Detect which cell encompasses the target text, then output its [X, Y] center coordinate. 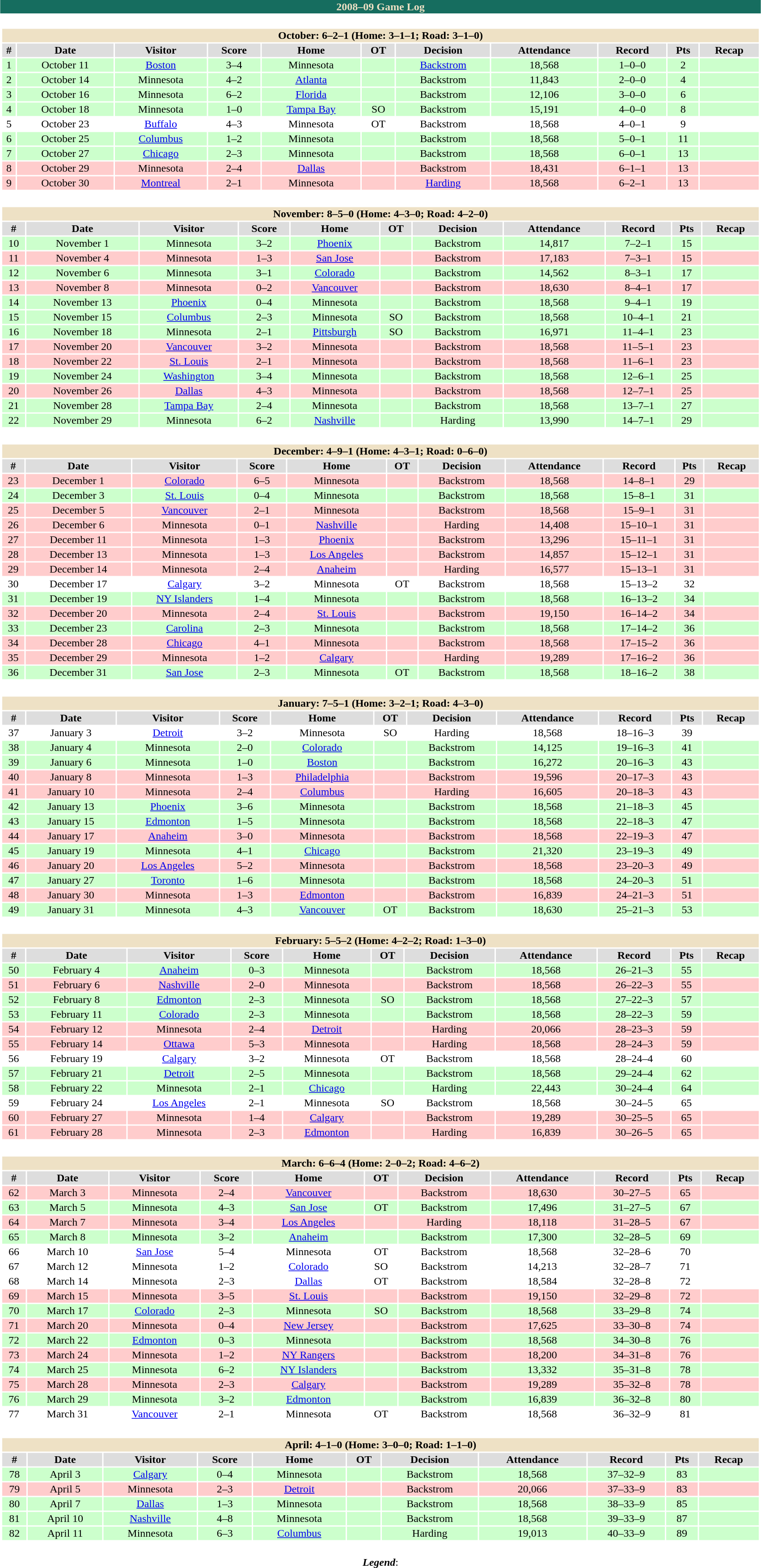
16 [13, 332]
13,332 [542, 1370]
December 6 [79, 525]
March 12 [68, 1266]
89 [682, 1534]
November 26 [82, 391]
December 29 [79, 658]
April 7 [65, 1504]
18,200 [542, 1355]
February 21 [76, 1073]
February 19 [76, 1059]
March 17 [68, 1311]
January 15 [71, 821]
4–2 [234, 80]
October 11 [65, 65]
Philadelphia [322, 777]
December 28 [79, 643]
March 25 [68, 1370]
48 [13, 895]
Washington [189, 376]
October 30 [65, 183]
75 [13, 1384]
54 [13, 1029]
November 18 [82, 332]
79 [14, 1489]
April 3 [65, 1475]
March 10 [68, 1252]
January 3 [71, 733]
March 14 [68, 1281]
3 [9, 94]
33 [13, 628]
44 [13, 836]
November 4 [82, 258]
December 31 [79, 673]
14–8–1 [639, 481]
February 14 [76, 1044]
15–9–1 [639, 510]
16,605 [548, 792]
14,817 [554, 244]
March 5 [68, 1207]
25–21–3 [635, 910]
November 8 [82, 287]
December 11 [79, 540]
14,213 [542, 1266]
11,843 [544, 80]
29–24–4 [634, 1073]
March 3 [68, 1193]
17,300 [542, 1237]
Montreal [161, 183]
November 6 [82, 273]
11–4–1 [638, 332]
22–19–3 [635, 836]
16,971 [554, 332]
November 24 [82, 376]
February: 5–5–2 (Home: 4–2–2; Road: 1–3–0) [380, 941]
77 [13, 1414]
19,013 [533, 1534]
17,625 [542, 1325]
15–13–1 [639, 569]
1–5 [245, 821]
January 13 [71, 807]
1–6 [245, 880]
39–33–9 [626, 1518]
November 22 [82, 362]
January 20 [71, 866]
19,596 [548, 777]
15,191 [544, 110]
12–7–1 [638, 391]
21–18–3 [635, 807]
26–21–3 [634, 970]
November 20 [82, 346]
20–17–3 [635, 777]
5–0–1 [632, 139]
December 17 [79, 584]
13,296 [554, 540]
6–3 [224, 1534]
December 3 [79, 496]
50 [13, 970]
23–20–3 [635, 866]
March 29 [68, 1399]
26 [13, 525]
18,431 [544, 169]
3–5 [226, 1296]
November 15 [82, 317]
18,584 [542, 1281]
5–2 [245, 866]
6–2–1 [632, 183]
28 [13, 555]
December 14 [79, 569]
December 19 [79, 599]
March 22 [68, 1340]
30 [13, 584]
87 [682, 1518]
17–16–2 [639, 658]
Pittsburgh [335, 332]
January 4 [71, 748]
30–26–5 [634, 1132]
28–23–3 [634, 1029]
16,272 [548, 762]
31–28–5 [632, 1222]
28–22–3 [634, 1014]
5–3 [257, 1044]
32–28–7 [632, 1266]
December 20 [79, 614]
9–4–1 [638, 303]
5–4 [226, 1252]
36–32–8 [632, 1399]
March 7 [68, 1222]
2–0–0 [632, 80]
30–24–5 [634, 1103]
40 [13, 777]
November 13 [82, 303]
February 27 [76, 1118]
37 [13, 733]
63 [13, 1207]
17,183 [554, 258]
Ottawa [179, 1044]
17–14–2 [639, 628]
6–1–1 [632, 169]
March 31 [68, 1414]
15–8–1 [639, 496]
April 10 [65, 1518]
January: 7–5–1 (Home: 3–2–1; Road: 4–3–0) [380, 703]
October 27 [65, 153]
January 19 [71, 851]
22–18–3 [635, 821]
37–33–9 [626, 1489]
35 [13, 658]
58 [13, 1088]
7–3–1 [638, 258]
42 [13, 807]
Toronto [168, 880]
February 4 [76, 970]
28–24–4 [634, 1059]
16–14–2 [639, 614]
January 17 [71, 836]
April: 4–1–0 (Home: 3–0–0; Road: 1–1–0) [380, 1445]
35–32–8 [632, 1384]
66 [13, 1252]
4–0–0 [632, 110]
January 8 [71, 777]
NY Rangers [309, 1355]
33–30–8 [632, 1325]
24–21–3 [635, 895]
1 [9, 65]
November 29 [82, 421]
January 10 [71, 792]
14,857 [554, 555]
40–33–9 [626, 1534]
2–5 [257, 1073]
13–7–1 [638, 405]
24 [13, 496]
March 20 [68, 1325]
January 6 [71, 762]
32–29–8 [632, 1296]
October 16 [65, 94]
0–1 [262, 525]
October 14 [65, 80]
15–12–1 [639, 555]
6–5 [262, 481]
15–13–2 [639, 584]
April 5 [65, 1489]
10–4–1 [638, 317]
2008–09 Game Log [380, 7]
85 [682, 1504]
11–6–1 [638, 362]
December 5 [79, 510]
4–8 [224, 1518]
October 23 [65, 124]
56 [13, 1059]
36–32–9 [632, 1414]
8–3–1 [638, 273]
0–2 [264, 287]
3–6 [245, 807]
February 8 [76, 1000]
73 [13, 1355]
35–31–8 [632, 1370]
Buffalo [161, 124]
34–31–8 [632, 1355]
February 28 [76, 1132]
December: 4–9–1 (Home: 4–3–1; Road: 0–6–0) [380, 451]
15–11–1 [639, 540]
21,320 [548, 851]
30–24–4 [634, 1088]
19–16–3 [635, 748]
6–0–1 [632, 153]
82 [14, 1534]
3–0 [245, 836]
7 [9, 153]
32–28–5 [632, 1237]
28–24–3 [634, 1044]
February 6 [76, 985]
22,443 [545, 1088]
4–0–1 [632, 124]
November: 8–5–0 (Home: 4–3–0; Road: 4–2–0) [380, 214]
February 24 [76, 1103]
March 28 [68, 1384]
December 23 [79, 628]
12 [13, 273]
18 [13, 362]
15–10–1 [639, 525]
14–7–1 [638, 421]
37–32–9 [626, 1475]
13,990 [554, 421]
12,106 [544, 94]
January 30 [71, 895]
46 [13, 866]
22 [13, 421]
14,562 [554, 273]
March 15 [68, 1296]
32–28–8 [632, 1281]
8–4–1 [638, 287]
18,118 [542, 1222]
23–19–3 [635, 851]
January 27 [71, 880]
October 29 [65, 169]
61 [13, 1132]
32–28–6 [632, 1252]
November 1 [82, 244]
March 8 [68, 1237]
16–13–2 [639, 599]
30–27–5 [632, 1193]
52 [13, 1000]
14 [13, 303]
January 31 [71, 910]
December 13 [79, 555]
7–2–1 [638, 244]
New Jersey [309, 1325]
December 1 [79, 481]
5 [9, 124]
31–27–5 [632, 1207]
33–29–8 [632, 1311]
10 [13, 244]
Carolina [184, 628]
October 25 [65, 139]
April 11 [65, 1534]
March: 6–6–4 (Home: 2–0–2; Road: 4–6–2) [380, 1163]
27–22–3 [634, 1000]
February 11 [76, 1014]
20 [13, 391]
November 28 [82, 405]
March 24 [68, 1355]
February 12 [76, 1029]
26–22–3 [634, 985]
18–16–3 [635, 733]
34–30–8 [632, 1340]
17–15–2 [639, 643]
24–20–3 [635, 880]
Atlanta [311, 80]
Florida [311, 94]
12–6–1 [638, 376]
30–25–5 [634, 1118]
38–33–9 [626, 1504]
3–0–0 [632, 94]
11–5–1 [638, 346]
14,125 [548, 748]
October 18 [65, 110]
1–0–0 [632, 65]
16,577 [554, 569]
68 [13, 1281]
17,496 [542, 1207]
14,408 [554, 525]
October: 6–2–1 (Home: 3–1–1; Road: 3–1–0) [380, 35]
3–1 [264, 273]
20–16–3 [635, 762]
20–18–3 [635, 792]
18–16–2 [639, 673]
February 22 [76, 1088]
